Locate the cell with the specified text and output its [x, y] center coordinate. 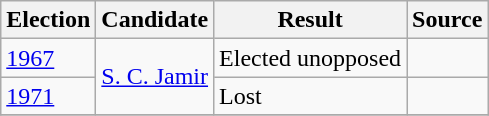
1967 [48, 58]
Elected unopposed [310, 58]
Candidate [155, 20]
Lost [310, 96]
1971 [48, 96]
Result [310, 20]
Election [48, 20]
S. C. Jamir [155, 77]
Source [448, 20]
